Scan for the cell matching the given text and deliver its (x, y) coordinate at center. 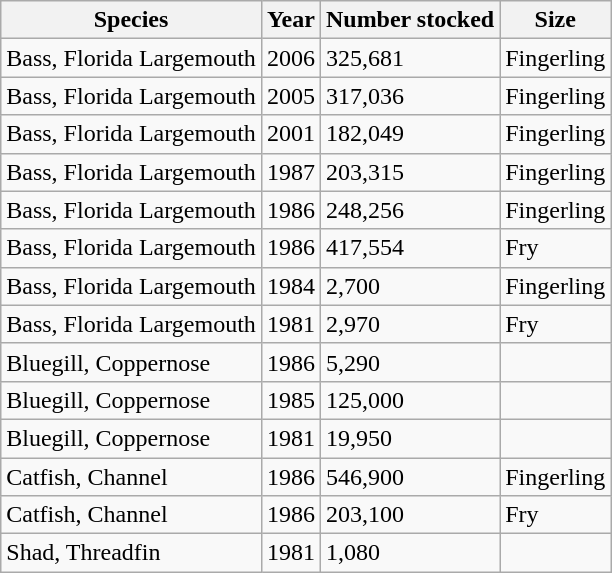
1985 (290, 400)
Year (290, 20)
19,950 (410, 438)
1,080 (410, 553)
182,049 (410, 134)
2,700 (410, 286)
Species (132, 20)
317,036 (410, 96)
2,970 (410, 324)
5,290 (410, 362)
Shad, Threadfin (132, 553)
546,900 (410, 477)
Number stocked (410, 20)
203,100 (410, 515)
2001 (290, 134)
2006 (290, 58)
417,554 (410, 248)
203,315 (410, 172)
1984 (290, 286)
248,256 (410, 210)
125,000 (410, 400)
325,681 (410, 58)
Size (556, 20)
1987 (290, 172)
2005 (290, 96)
